Pinpoint the cell where the given text exists, returning its (x, y) midpoint coordinate. 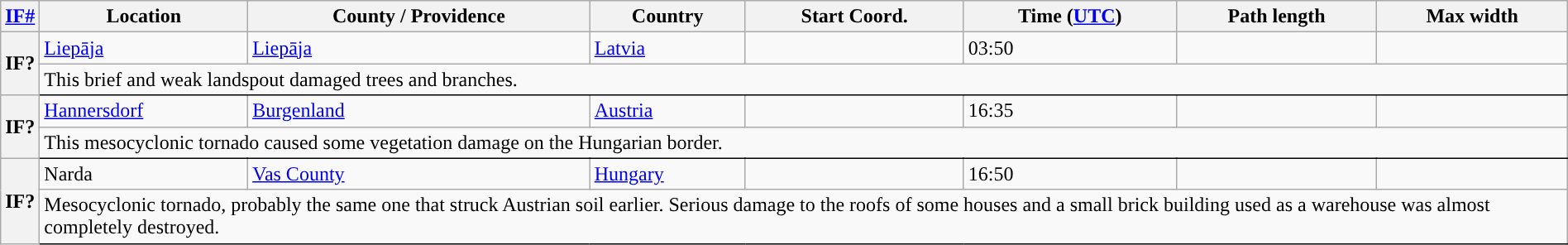
This brief and weak landspout damaged trees and branches. (804, 79)
Max width (1472, 17)
County / Providence (419, 17)
Hannersdorf (144, 111)
Vas County (419, 174)
This mesocyclonic tornado caused some vegetation damage on the Hungarian border. (804, 142)
Start Coord. (854, 17)
Time (UTC) (1070, 17)
Hungary (667, 174)
16:35 (1070, 111)
IF# (20, 17)
Location (144, 17)
03:50 (1070, 48)
Path length (1277, 17)
Country (667, 17)
Burgenland (419, 111)
Latvia (667, 48)
16:50 (1070, 174)
Austria (667, 111)
Narda (144, 174)
